Detect which cell encompasses the target text, then output its (X, Y) center coordinate. 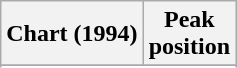
Chart (1994) (72, 34)
Peakposition (189, 34)
